Search for the cell housing the specified text and yield its (X, Y) center coordinate. 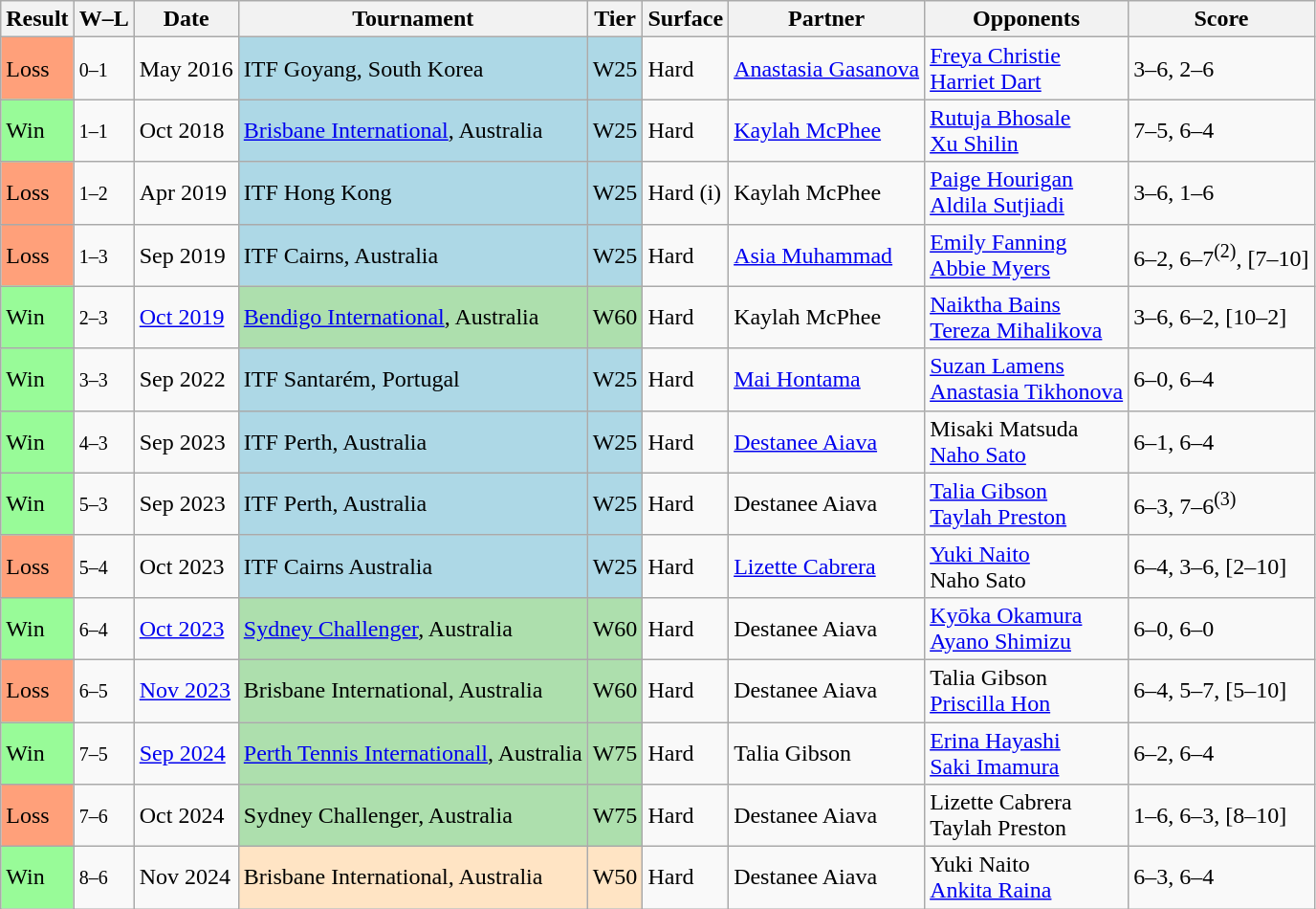
6–2, 6–4 (1221, 752)
Asia Muhammad (826, 255)
Nov 2023 (186, 691)
3–6, 1–6 (1221, 193)
Yuki Naito Ankita Raina (1027, 878)
6–0, 6–4 (1221, 379)
Sep 2024 (186, 752)
Sep 2019 (186, 255)
Talia Gibson Taylah Preston (1027, 503)
4–3 (103, 442)
1–6, 6–3, [8–10] (1221, 815)
2–3 (103, 318)
6–4, 3–6, [2–10] (1221, 566)
Naiktha Bains Tereza Mihalikova (1027, 318)
1–2 (103, 193)
ITF Santarém, Portugal (413, 379)
5–3 (103, 503)
Oct 2019 (186, 318)
Opponents (1027, 19)
Anastasia Gasanova (826, 69)
Result (37, 19)
W–L (103, 19)
6–4 (103, 628)
6–0, 6–0 (1221, 628)
3–6, 6–2, [10–2] (1221, 318)
Bendigo International, Australia (413, 318)
Date (186, 19)
ITF Cairns Australia (413, 566)
ITF Cairns, Australia (413, 255)
8–6 (103, 878)
Talia Gibson Priscilla Hon (1027, 691)
Hard (i) (686, 193)
1–3 (103, 255)
Apr 2019 (186, 193)
ITF Goyang, South Korea (413, 69)
Kyōka Okamura Ayano Shimizu (1027, 628)
Lizette Cabrera Taylah Preston (1027, 815)
3–6, 2–6 (1221, 69)
6–5 (103, 691)
6–3, 6–4 (1221, 878)
Suzan Lamens Anastasia Tikhonova (1027, 379)
Mai Hontama (826, 379)
Tier (615, 19)
Lizette Cabrera (826, 566)
Sep 2022 (186, 379)
May 2016 (186, 69)
7–5 (103, 752)
Paige Hourigan Aldila Sutjiadi (1027, 193)
6–4, 5–7, [5–10] (1221, 691)
ITF Hong Kong (413, 193)
Yuki Naito Naho Sato (1027, 566)
6–1, 6–4 (1221, 442)
Talia Gibson (826, 752)
Oct 2018 (186, 130)
Tournament (413, 19)
Surface (686, 19)
Erina Hayashi Saki Imamura (1027, 752)
Emily Fanning Abbie Myers (1027, 255)
5–4 (103, 566)
Freya Christie Harriet Dart (1027, 69)
Misaki Matsuda Naho Sato (1027, 442)
W50 (615, 878)
Partner (826, 19)
6–3, 7–6(3) (1221, 503)
7–6 (103, 815)
Rutuja Bhosale Xu Shilin (1027, 130)
Nov 2024 (186, 878)
6–2, 6–7(2), [7–10] (1221, 255)
0–1 (103, 69)
7–5, 6–4 (1221, 130)
3–3 (103, 379)
Score (1221, 19)
1–1 (103, 130)
Oct 2024 (186, 815)
Perth Tennis Internationall, Australia (413, 752)
